Detect which cell encompasses the target text, then output its (X, Y) center coordinate. 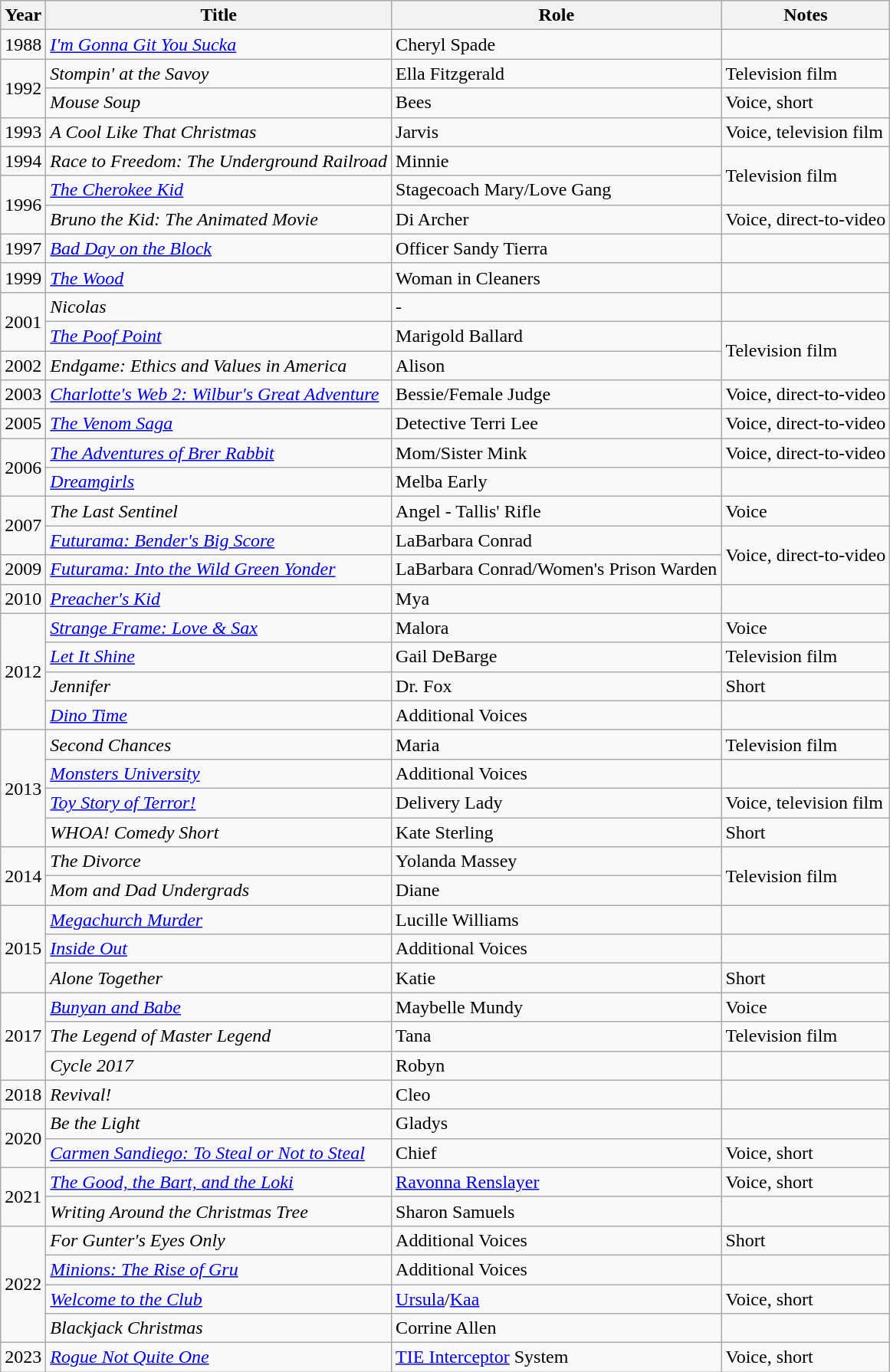
2018 (23, 1095)
2023 (23, 1357)
Alison (557, 366)
Delivery Lady (557, 803)
Katie (557, 978)
Role (557, 15)
The Divorce (219, 862)
Angel - Tallis' Rifle (557, 511)
Blackjack Christmas (219, 1328)
Stompin' at the Savoy (219, 74)
Tana (557, 1036)
Second Chances (219, 744)
2009 (23, 569)
Minnie (557, 161)
Jarvis (557, 132)
Writing Around the Christmas Tree (219, 1211)
Dino Time (219, 715)
2007 (23, 526)
2003 (23, 395)
Cleo (557, 1095)
Corrine Allen (557, 1328)
The Poof Point (219, 336)
Ursula/Kaa (557, 1299)
Lucille Williams (557, 920)
Ravonna Renslayer (557, 1182)
Notes (806, 15)
Kate Sterling (557, 832)
Dr. Fox (557, 686)
Mouse Soup (219, 103)
Futurama: Bender's Big Score (219, 540)
Cheryl Spade (557, 44)
Bessie/Female Judge (557, 395)
The Adventures of Brer Rabbit (219, 453)
Bruno the Kid: The Animated Movie (219, 219)
Rogue Not Quite One (219, 1357)
Let It Shine (219, 657)
Race to Freedom: The Underground Railroad (219, 161)
Alone Together (219, 978)
Marigold Ballard (557, 336)
2002 (23, 366)
I'm Gonna Git You Sucka (219, 44)
Year (23, 15)
Toy Story of Terror! (219, 803)
Megachurch Murder (219, 920)
2017 (23, 1036)
2014 (23, 876)
Futurama: Into the Wild Green Yonder (219, 569)
2010 (23, 599)
- (557, 307)
Yolanda Massey (557, 862)
Officer Sandy Tierra (557, 248)
Cycle 2017 (219, 1065)
Di Archer (557, 219)
Dreamgirls (219, 482)
Mom/Sister Mink (557, 453)
Monsters University (219, 773)
Robyn (557, 1065)
1994 (23, 161)
Woman in Cleaners (557, 277)
Inside Out (219, 949)
Chief (557, 1153)
Strange Frame: Love & Sax (219, 628)
Bunyan and Babe (219, 1007)
1988 (23, 44)
2006 (23, 468)
2001 (23, 321)
LaBarbara Conrad/Women's Prison Warden (557, 569)
Maria (557, 744)
Preacher's Kid (219, 599)
Bees (557, 103)
Maybelle Mundy (557, 1007)
2021 (23, 1196)
A Cool Like That Christmas (219, 132)
2022 (23, 1284)
Carmen Sandiego: To Steal or Not to Steal (219, 1153)
The Cherokee Kid (219, 190)
The Venom Saga (219, 424)
Mom and Dad Undergrads (219, 891)
Malora (557, 628)
2020 (23, 1138)
Jennifer (219, 686)
1997 (23, 248)
Nicolas (219, 307)
The Legend of Master Legend (219, 1036)
Endgame: Ethics and Values in America (219, 366)
2005 (23, 424)
Stagecoach Mary/Love Gang (557, 190)
Sharon Samuels (557, 1211)
Bad Day on the Block (219, 248)
Diane (557, 891)
Be the Light (219, 1124)
Title (219, 15)
Mya (557, 599)
Minions: The Rise of Gru (219, 1269)
1992 (23, 88)
Detective Terri Lee (557, 424)
Welcome to the Club (219, 1299)
1993 (23, 132)
2012 (23, 671)
2015 (23, 949)
TIE Interceptor System (557, 1357)
Gail DeBarge (557, 657)
The Last Sentinel (219, 511)
Charlotte's Web 2: Wilbur's Great Adventure (219, 395)
Melba Early (557, 482)
For Gunter's Eyes Only (219, 1240)
1996 (23, 205)
WHOA! Comedy Short (219, 832)
Gladys (557, 1124)
1999 (23, 277)
LaBarbara Conrad (557, 540)
Ella Fitzgerald (557, 74)
2013 (23, 788)
Revival! (219, 1095)
The Wood (219, 277)
The Good, the Bart, and the Loki (219, 1182)
